Identify which cell holds the provided text, then report its (X, Y) central coordinate. 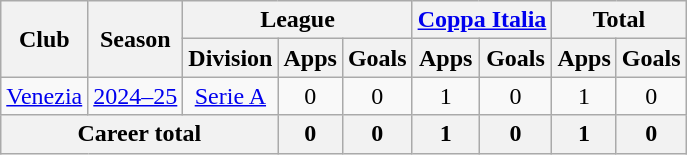
Division (230, 58)
Serie A (230, 96)
Venezia (44, 96)
Club (44, 39)
2024–25 (136, 96)
Coppa Italia (482, 20)
Career total (140, 134)
League (298, 20)
Season (136, 39)
Total (619, 20)
